Output the (x, y) coordinate of the center of the cell containing the given text.  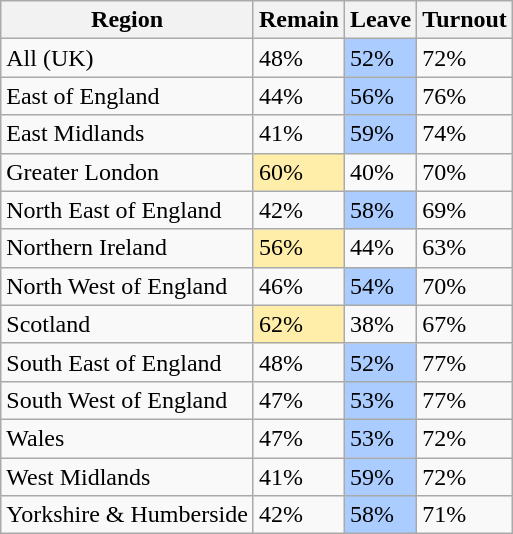
74% (465, 134)
Remain (298, 20)
Northern Ireland (128, 248)
Region (128, 20)
71% (465, 515)
40% (380, 172)
Turnout (465, 20)
East Midlands (128, 134)
Leave (380, 20)
South East of England (128, 362)
62% (298, 324)
38% (380, 324)
East of England (128, 96)
76% (465, 96)
67% (465, 324)
63% (465, 248)
North West of England (128, 286)
46% (298, 286)
60% (298, 172)
North East of England (128, 210)
69% (465, 210)
54% (380, 286)
South West of England (128, 400)
All (UK) (128, 58)
Greater London (128, 172)
Wales (128, 438)
West Midlands (128, 477)
Scotland (128, 324)
Yorkshire & Humberside (128, 515)
